Capture the cell that displays the provided text and extract its (X, Y) central coordinate. 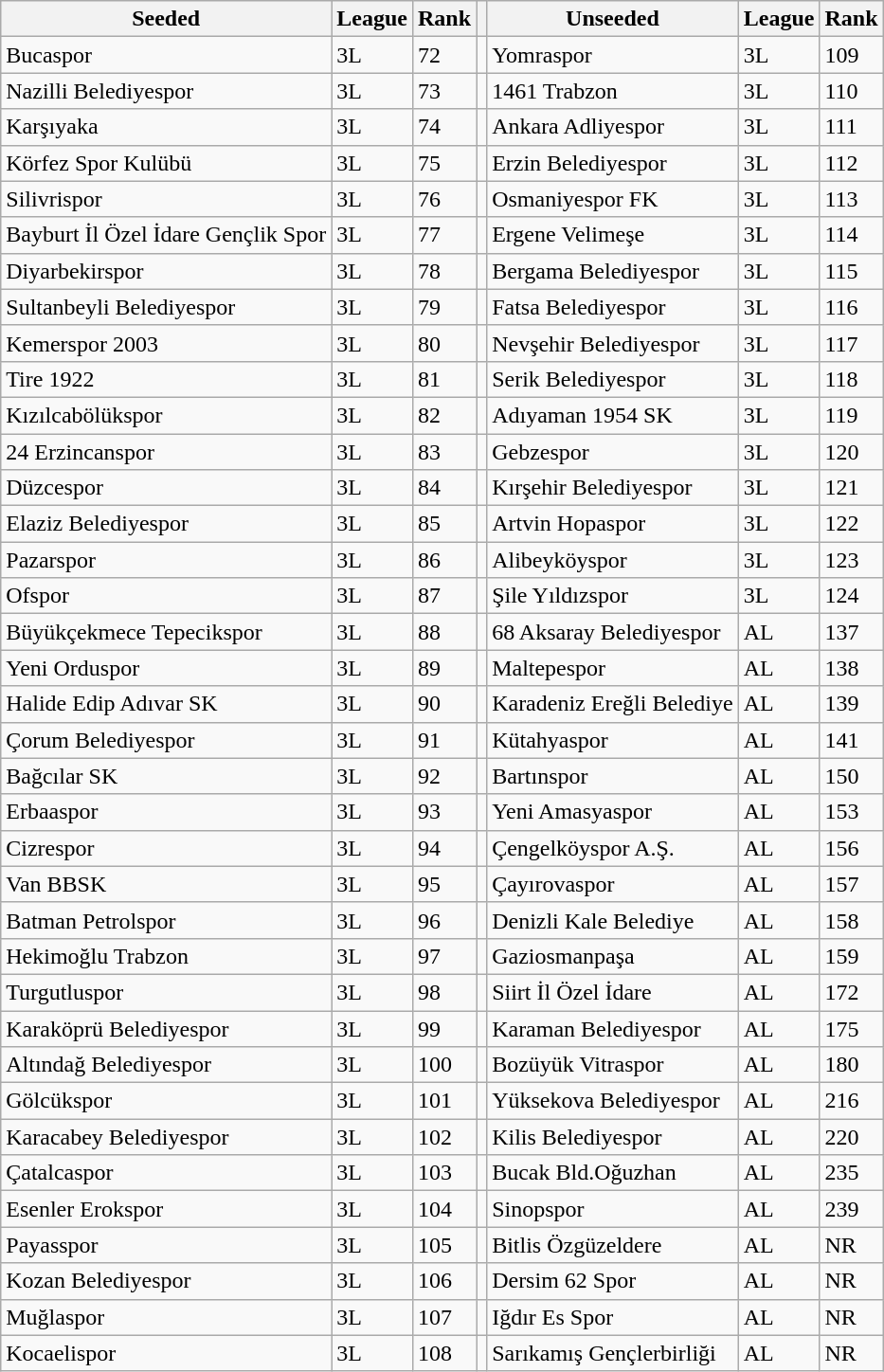
86 (443, 560)
Kemerspor 2003 (167, 343)
153 (851, 812)
79 (443, 307)
Kilis Belediyespor (613, 1137)
72 (443, 55)
Diyarbekirspor (167, 271)
104 (443, 1209)
Bucaspor (167, 55)
83 (443, 452)
Silivrispor (167, 199)
73 (443, 91)
Ofspor (167, 596)
Seeded (167, 19)
157 (851, 884)
Kütahyaspor (613, 740)
Nevşehir Belediyespor (613, 343)
Gaziosmanpaşa (613, 956)
Erzin Belediyespor (613, 163)
139 (851, 704)
1461 Trabzon (613, 91)
Bayburt İl Özel İdare Gençlik Spor (167, 235)
158 (851, 920)
80 (443, 343)
112 (851, 163)
Sultanbeyli Belediyespor (167, 307)
100 (443, 1065)
Körfez Spor Kulübü (167, 163)
24 Erzincanspor (167, 452)
82 (443, 415)
98 (443, 992)
Kızılcabölükspor (167, 415)
Yeni Amasyaspor (613, 812)
Artvin Hopaspor (613, 524)
108 (443, 1353)
Halide Edip Adıvar SK (167, 704)
Şile Yıldızspor (613, 596)
Erbaaspor (167, 812)
101 (443, 1101)
Karaman Belediyespor (613, 1028)
122 (851, 524)
Sarıkamış Gençlerbirliği (613, 1353)
175 (851, 1028)
74 (443, 127)
Karşıyaka (167, 127)
96 (443, 920)
Turgutluspor (167, 992)
89 (443, 668)
Düzcespor (167, 488)
141 (851, 740)
180 (851, 1065)
91 (443, 740)
106 (443, 1281)
88 (443, 632)
Gölcükspor (167, 1101)
Kocaelispor (167, 1353)
115 (851, 271)
Adıyaman 1954 SK (613, 415)
Serik Belediyespor (613, 379)
Karaköprü Belediyespor (167, 1028)
123 (851, 560)
103 (443, 1173)
78 (443, 271)
75 (443, 163)
235 (851, 1173)
Van BBSK (167, 884)
Kırşehir Belediyespor (613, 488)
Çorum Belediyespor (167, 740)
Esenler Erokspor (167, 1209)
109 (851, 55)
Bergama Belediyespor (613, 271)
Batman Petrolspor (167, 920)
94 (443, 848)
Sinopspor (613, 1209)
Bartınspor (613, 776)
90 (443, 704)
Siirt İl Özel İdare (613, 992)
Gebzespor (613, 452)
150 (851, 776)
105 (443, 1245)
68 Aksaray Belediyespor (613, 632)
Karadeniz Ereğli Belediye (613, 704)
Nazilli Belediyespor (167, 91)
Osmaniyespor FK (613, 199)
Çatalcaspor (167, 1173)
Pazarspor (167, 560)
87 (443, 596)
76 (443, 199)
156 (851, 848)
Kozan Belediyespor (167, 1281)
Muğlaspor (167, 1317)
Elaziz Belediyespor (167, 524)
118 (851, 379)
Iğdır Es Spor (613, 1317)
Yeni Orduspor (167, 668)
Yomraspor (613, 55)
Çengelköyspor A.Ş. (613, 848)
Çayırovaspor (613, 884)
92 (443, 776)
Ergene Velimeşe (613, 235)
Altındağ Belediyespor (167, 1065)
Dersim 62 Spor (613, 1281)
119 (851, 415)
Payasspor (167, 1245)
93 (443, 812)
124 (851, 596)
172 (851, 992)
Cizrespor (167, 848)
110 (851, 91)
Bağcılar SK (167, 776)
102 (443, 1137)
114 (851, 235)
137 (851, 632)
120 (851, 452)
Ankara Adliyespor (613, 127)
121 (851, 488)
111 (851, 127)
Unseeded (613, 19)
Hekimoğlu Trabzon (167, 956)
Bozüyük Vitraspor (613, 1065)
Bucak Bld.Oğuzhan (613, 1173)
85 (443, 524)
216 (851, 1101)
81 (443, 379)
99 (443, 1028)
Karacabey Belediyespor (167, 1137)
159 (851, 956)
116 (851, 307)
220 (851, 1137)
95 (443, 884)
Fatsa Belediyespor (613, 307)
Bitlis Özgüzeldere (613, 1245)
113 (851, 199)
138 (851, 668)
107 (443, 1317)
Tire 1922 (167, 379)
239 (851, 1209)
77 (443, 235)
117 (851, 343)
Denizli Kale Belediye (613, 920)
84 (443, 488)
Maltepespor (613, 668)
Büyükçekmece Tepecikspor (167, 632)
97 (443, 956)
Alibeyköyspor (613, 560)
Yüksekova Belediyespor (613, 1101)
